From the cell containing the given text, extract its center point as [x, y] coordinate. 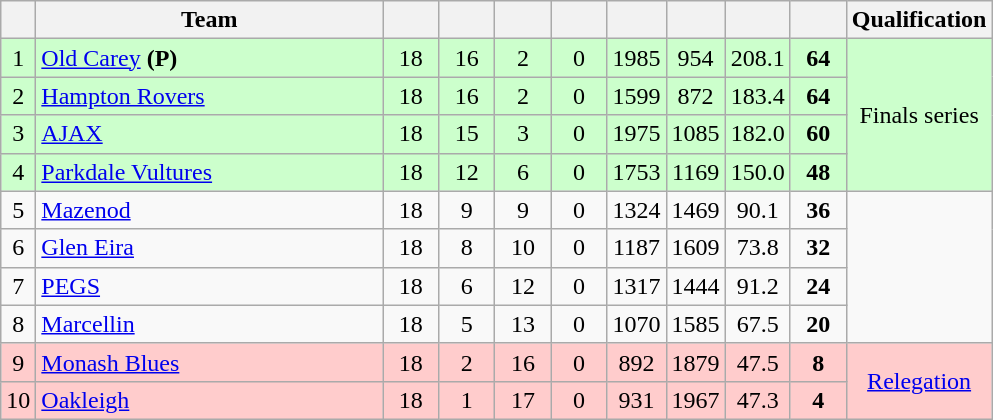
1169 [696, 172]
872 [696, 96]
47.3 [758, 400]
PEGS [210, 286]
36 [818, 210]
90.1 [758, 210]
73.8 [758, 248]
24 [818, 286]
Glen Eira [210, 248]
150.0 [758, 172]
931 [636, 400]
Oakleigh [210, 400]
183.4 [758, 96]
15 [467, 134]
13 [523, 324]
1879 [696, 362]
1975 [636, 134]
1469 [696, 210]
1585 [696, 324]
182.0 [758, 134]
1085 [696, 134]
Finals series [919, 115]
17 [523, 400]
1753 [636, 172]
954 [696, 58]
67.5 [758, 324]
1187 [636, 248]
Team [210, 20]
60 [818, 134]
1967 [696, 400]
32 [818, 248]
Qualification [919, 20]
1609 [696, 248]
AJAX [210, 134]
1599 [636, 96]
1070 [636, 324]
47.5 [758, 362]
Old Carey (P) [210, 58]
1317 [636, 286]
Monash Blues [210, 362]
48 [818, 172]
Parkdale Vultures [210, 172]
1324 [636, 210]
91.2 [758, 286]
Mazenod [210, 210]
7 [18, 286]
1444 [696, 286]
892 [636, 362]
Marcellin [210, 324]
20 [818, 324]
Relegation [919, 381]
Hampton Rovers [210, 96]
208.1 [758, 58]
1985 [636, 58]
